Locate the cell with the specified text and output its (X, Y) center coordinate. 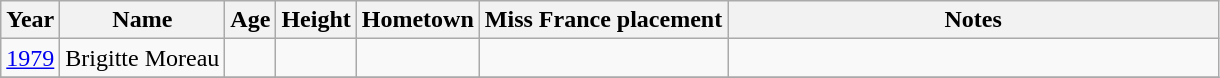
Brigitte Moreau (142, 58)
Miss France placement (603, 20)
Age (250, 20)
Name (142, 20)
Hometown (418, 20)
Year (30, 20)
Height (316, 20)
1979 (30, 58)
Notes (974, 20)
